Identify which cell holds the provided text, then report its (X, Y) central coordinate. 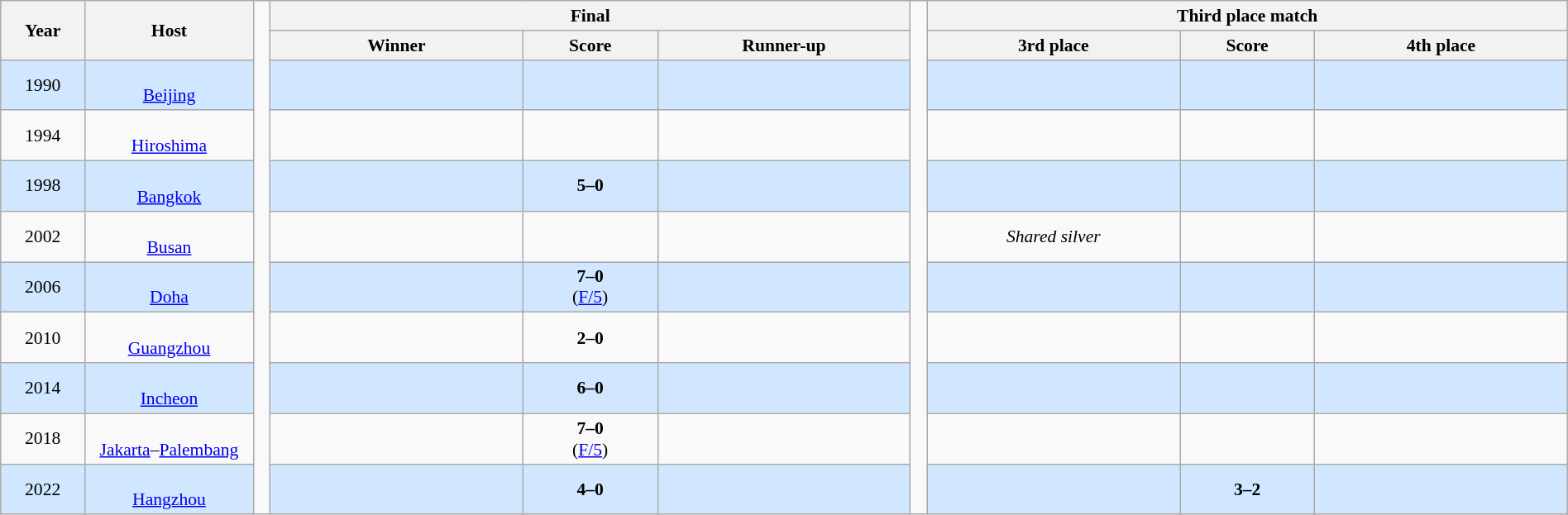
3–2 (1247, 489)
2014 (43, 389)
Beijing (170, 84)
Guangzhou (170, 337)
2010 (43, 337)
Winner (397, 45)
Hiroshima (170, 136)
3rd place (1054, 45)
6–0 (590, 389)
Final (590, 16)
Doha (170, 288)
Busan (170, 236)
Year (43, 30)
Bangkok (170, 187)
1998 (43, 187)
5–0 (590, 187)
Incheon (170, 389)
2–0 (590, 337)
1994 (43, 136)
Hangzhou (170, 489)
Jakarta–Palembang (170, 438)
4–0 (590, 489)
Host (170, 30)
Third place match (1247, 16)
4th place (1441, 45)
2002 (43, 236)
1990 (43, 84)
2022 (43, 489)
2018 (43, 438)
Runner-up (784, 45)
Shared silver (1054, 236)
2006 (43, 288)
